Capture the cell that displays the provided text and extract its [x, y] central coordinate. 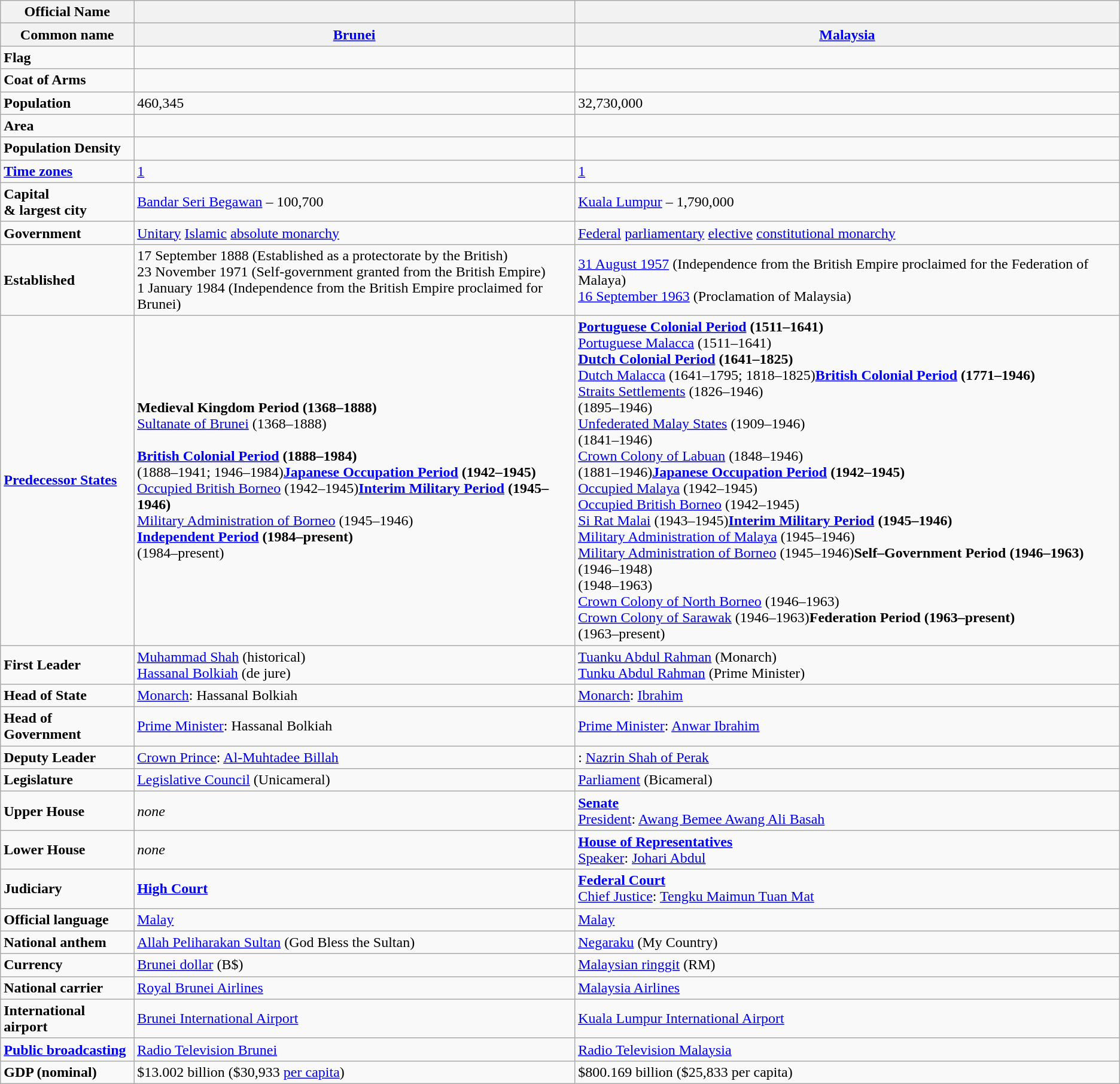
National carrier [67, 988]
Brunei International Airport [354, 1018]
Muhammad Shah (historical)Hassanal Bolkiah (de jure) [354, 664]
Head of Government [67, 726]
Malaysia Airlines [847, 988]
Legislative Council (Unicameral) [354, 780]
Population Density [67, 148]
Monarch: Ibrahim [847, 696]
Upper House [67, 811]
Royal Brunei Airlines [354, 988]
Brunei [354, 35]
Flag [67, 57]
Radio Television Brunei [354, 1049]
Official Name [67, 12]
Monarch: Hassanal Bolkiah [354, 696]
Parliament (Bicameral) [847, 780]
First Leader [67, 664]
$800.169 billion ($25,833 per capita) [847, 1072]
Negaraku (My Country) [847, 942]
Currency [67, 965]
Coat of Arms [67, 80]
Allah Peliharakan Sultan (God Bless the Sultan) [354, 942]
Radio Television Malaysia [847, 1049]
Malaysia [847, 35]
Crown Prince: Al-Muhtadee Billah [354, 757]
Federal CourtChief Justice: Tengku Maimun Tuan Mat [847, 889]
Prime Minister: Hassanal Bolkiah [354, 726]
Prime Minister: Anwar Ibrahim [847, 726]
House of RepresentativesSpeaker: Johari Abdul [847, 849]
Official language [67, 919]
31 August 1957 (Independence from the British Empire proclaimed for the Federation of Malaya)16 September 1963 (Proclamation of Malaysia) [847, 280]
GDP (nominal) [67, 1072]
National anthem [67, 942]
32,730,000 [847, 103]
Brunei dollar (B$) [354, 965]
Kuala Lumpur – 1,790,000 [847, 202]
SenatePresident: Awang Bemee Awang Ali Basah [847, 811]
Deputy Leader [67, 757]
Common name [67, 35]
$13.002 billion ($30,933 per capita) [354, 1072]
International airport [67, 1018]
High Court [354, 889]
Government [67, 233]
Time zones [67, 171]
Population [67, 103]
Unitary Islamic absolute monarchy [354, 233]
Bandar Seri Begawan – 100,700 [354, 202]
Established [67, 280]
Tuanku Abdul Rahman (Monarch)Tunku Abdul Rahman (Prime Minister) [847, 664]
Federal parliamentary elective constitutional monarchy [847, 233]
Judiciary [67, 889]
Capital& largest city [67, 202]
Predecessor States [67, 480]
Lower House [67, 849]
460,345 [354, 103]
Head of State [67, 696]
Malaysian ringgit (RM) [847, 965]
Kuala Lumpur International Airport [847, 1018]
: Nazrin Shah of Perak [847, 757]
Area [67, 126]
Legislature [67, 780]
Public broadcasting [67, 1049]
